Output the (X, Y) coordinate of the center of the cell containing the given text.  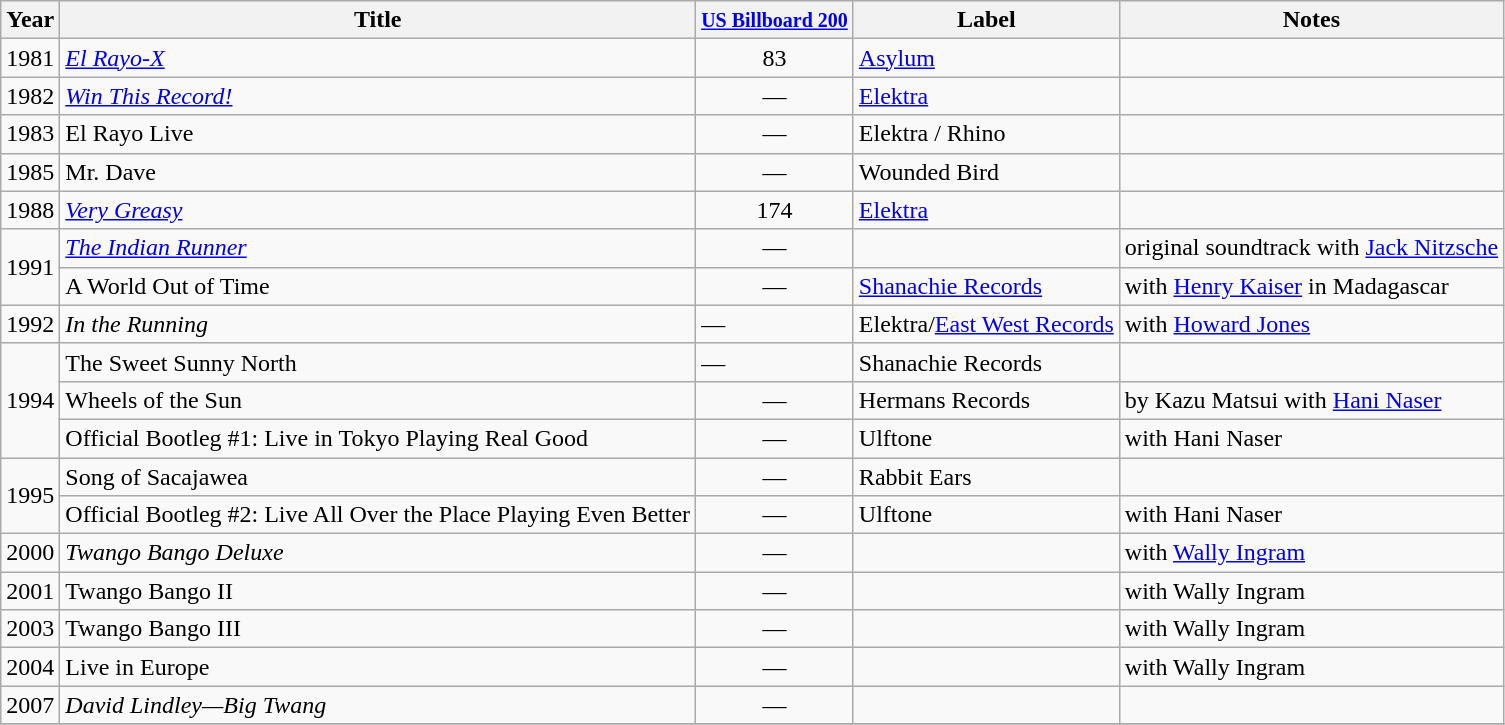
Official Bootleg #1: Live in Tokyo Playing Real Good (378, 438)
Label (986, 20)
Mr. Dave (378, 172)
1992 (30, 324)
1991 (30, 267)
US Billboard 200 (775, 20)
Official Bootleg #2: Live All Over the Place Playing Even Better (378, 515)
Very Greasy (378, 210)
In the Running (378, 324)
1982 (30, 96)
The Sweet Sunny North (378, 362)
with Howard Jones (1311, 324)
Wheels of the Sun (378, 400)
Hermans Records (986, 400)
Live in Europe (378, 667)
A World Out of Time (378, 286)
El Rayo-X (378, 58)
David Lindley—Big Twang (378, 705)
Win This Record! (378, 96)
Elektra/East West Records (986, 324)
2000 (30, 553)
Song of Sacajawea (378, 477)
The Indian Runner (378, 248)
original soundtrack with Jack Nitzsche (1311, 248)
El Rayo Live (378, 134)
2003 (30, 629)
Wounded Bird (986, 172)
Twango Bango II (378, 591)
174 (775, 210)
Asylum (986, 58)
1988 (30, 210)
with Henry Kaiser in Madagascar (1311, 286)
Rabbit Ears (986, 477)
Twango Bango III (378, 629)
1983 (30, 134)
by Kazu Matsui with Hani Naser (1311, 400)
Year (30, 20)
Twango Bango Deluxe (378, 553)
1994 (30, 400)
2007 (30, 705)
1985 (30, 172)
Notes (1311, 20)
Elektra / Rhino (986, 134)
2004 (30, 667)
83 (775, 58)
1995 (30, 496)
1981 (30, 58)
Title (378, 20)
2001 (30, 591)
